Capture the cell that displays the provided text and extract its [x, y] central coordinate. 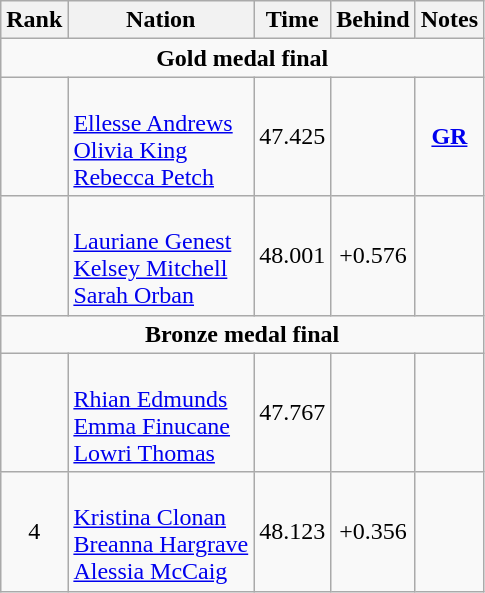
Ellesse AndrewsOlivia KingRebecca Petch [161, 136]
4 [34, 532]
Rhian EdmundsEmma FinucaneLowri Thomas [161, 412]
Kristina ClonanBreanna HargraveAlessia McCaig [161, 532]
Bronze medal final [242, 334]
GR [449, 136]
Nation [161, 20]
Rank [34, 20]
Time [292, 20]
Gold medal final [242, 58]
+0.356 [373, 532]
48.001 [292, 256]
47.767 [292, 412]
48.123 [292, 532]
Notes [449, 20]
+0.576 [373, 256]
47.425 [292, 136]
Lauriane GenestKelsey MitchellSarah Orban [161, 256]
Behind [373, 20]
